Return (x, y) of the center of cell containing provided text 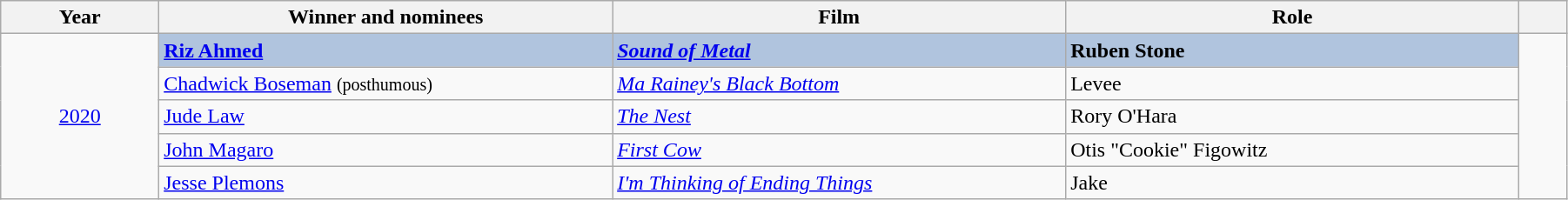
Levee (1293, 83)
Chadwick Boseman (posthumous) (386, 83)
Jesse Plemons (386, 183)
Ma Rainey's Black Bottom (839, 83)
Year (80, 17)
Ruben Stone (1293, 50)
Jake (1293, 183)
2020 (80, 117)
Riz Ahmed (386, 50)
I'm Thinking of Ending Things (839, 183)
The Nest (839, 117)
Film (839, 17)
Rory O'Hara (1293, 117)
Otis "Cookie" Figowitz (1293, 150)
Jude Law (386, 117)
John Magaro (386, 150)
Sound of Metal (839, 50)
Role (1293, 17)
First Cow (839, 150)
Winner and nominees (386, 17)
